Determine the (x, y) coordinate at the center of the cell enclosing the given text.  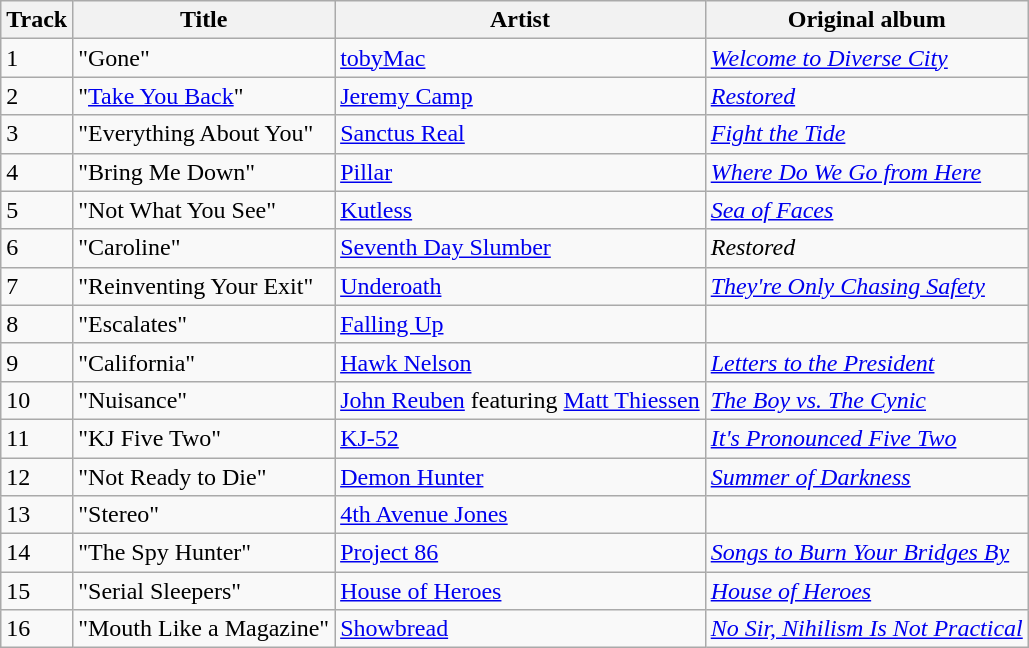
15 (37, 591)
Showbread (520, 629)
tobyMac (520, 58)
11 (37, 438)
13 (37, 515)
"Mouth Like a Magazine" (204, 629)
"Take You Back" (204, 96)
14 (37, 553)
"Caroline" (204, 248)
8 (37, 324)
Track (37, 20)
Kutless (520, 210)
Pillar (520, 172)
No Sir, Nihilism Is Not Practical (866, 629)
Hawk Nelson (520, 362)
12 (37, 477)
9 (37, 362)
"Serial Sleepers" (204, 591)
Underoath (520, 286)
Summer of Darkness (866, 477)
Jeremy Camp (520, 96)
Songs to Burn Your Bridges By (866, 553)
"Bring Me Down" (204, 172)
5 (37, 210)
"Gone" (204, 58)
Artist (520, 20)
"Nuisance" (204, 400)
"Not Ready to Die" (204, 477)
The Boy vs. The Cynic (866, 400)
Sea of Faces (866, 210)
Falling Up (520, 324)
7 (37, 286)
John Reuben featuring Matt Thiessen (520, 400)
Sanctus Real (520, 134)
16 (37, 629)
"Stereo" (204, 515)
Fight the Tide (866, 134)
"California" (204, 362)
3 (37, 134)
10 (37, 400)
"Escalates" (204, 324)
Demon Hunter (520, 477)
KJ-52 (520, 438)
Original album (866, 20)
4th Avenue Jones (520, 515)
"Everything About You" (204, 134)
Project 86 (520, 553)
It's Pronounced Five Two (866, 438)
Letters to the President (866, 362)
1 (37, 58)
Seventh Day Slumber (520, 248)
4 (37, 172)
"Not What You See" (204, 210)
2 (37, 96)
They're Only Chasing Safety (866, 286)
"The Spy Hunter" (204, 553)
"Reinventing Your Exit" (204, 286)
Where Do We Go from Here (866, 172)
6 (37, 248)
Welcome to Diverse City (866, 58)
Title (204, 20)
"KJ Five Two" (204, 438)
